Identify which cell holds the provided text, then report its (x, y) central coordinate. 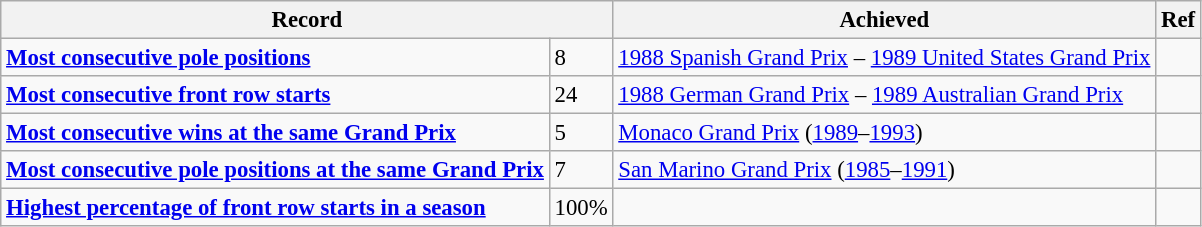
Most consecutive pole positions (275, 58)
1988 Spanish Grand Prix – 1989 United States Grand Prix (884, 58)
Record (307, 20)
5 (581, 133)
Achieved (884, 20)
Most consecutive front row starts (275, 95)
24 (581, 95)
1988 German Grand Prix – 1989 Australian Grand Prix (884, 95)
San Marino Grand Prix (1985–1991) (884, 170)
Ref (1178, 20)
Most consecutive pole positions at the same Grand Prix (275, 170)
100% (581, 208)
Monaco Grand Prix (1989–1993) (884, 133)
8 (581, 58)
7 (581, 170)
Most consecutive wins at the same Grand Prix (275, 133)
Highest percentage of front row starts in a season (275, 208)
